Find where the given text appears and provide that cell's center as [x, y] coordinate. 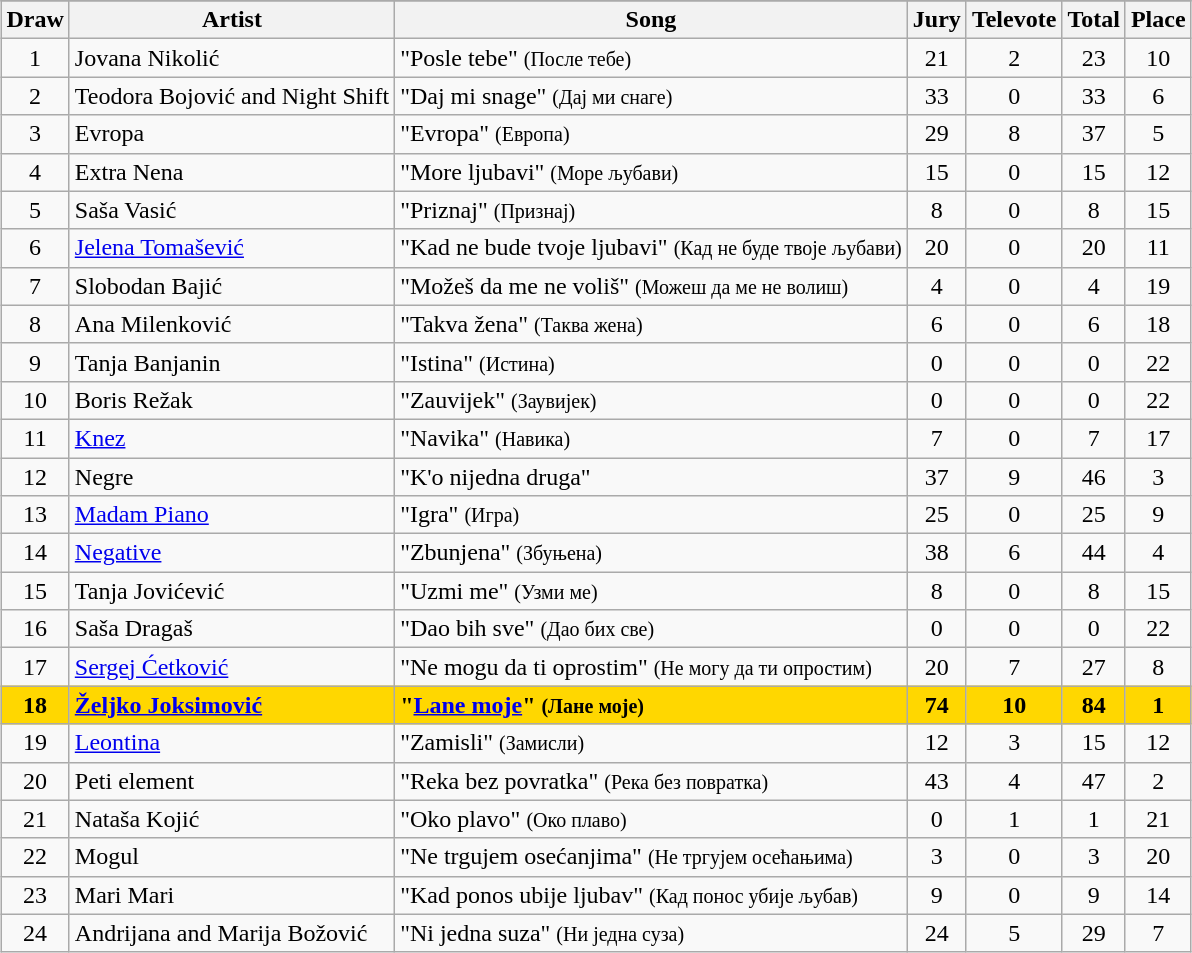
Madam Piano [232, 515]
Tanja Banjanin [232, 362]
Boris Režak [232, 400]
38 [936, 553]
"Možeš da me ne voliš" (Можеш да ме не волиш) [652, 286]
Artist [232, 20]
Mogul [232, 857]
"Igra" (Игра) [652, 515]
74 [936, 705]
Teodora Bojović and Night Shift [232, 96]
Knez [232, 438]
"More ljubavi" (Море љубави) [652, 172]
"Ni jedna suza" (Ни једна суза) [652, 933]
Tanja Jovićević [232, 591]
"Zbunjena" (Збуњена) [652, 553]
27 [1094, 667]
Draw [35, 20]
Mari Mari [232, 895]
"Kad ne bude tvoje ljubavi" (Кад не буде твоје љубави) [652, 248]
Total [1094, 20]
Peti element [232, 781]
"Takva žena" (Таква жена) [652, 324]
"Kad ponos ubije ljubav" (Кад понос убије љубав) [652, 895]
"Navika" (Навика) [652, 438]
"K'o nijedna druga" [652, 477]
Jelena Tomašević [232, 248]
"Zauvijek" (Заувијек) [652, 400]
"Uzmi me" (Узми ме) [652, 591]
"Ne trgujem osećanjima" (Не тргујем осећањима) [652, 857]
Televote [1014, 20]
Nataša Kojić [232, 819]
Željko Joksimović [232, 705]
Extra Nena [232, 172]
"Oko plavo" (Око плаво) [652, 819]
84 [1094, 705]
Saša Dragaš [232, 629]
Saša Vasić [232, 210]
"Evropa" (Европа) [652, 134]
Jovana Nikolić [232, 58]
43 [936, 781]
Slobodan Bajić [232, 286]
"Daj mi snage" (Дај ми снаге) [652, 96]
13 [35, 515]
"Posle tebe" (После тебе) [652, 58]
Jury [936, 20]
Song [652, 20]
Sergej Ćetković [232, 667]
"Ne mogu da ti oprostim" (Не могу да ти опростим) [652, 667]
47 [1094, 781]
44 [1094, 553]
Leontina [232, 743]
Negative [232, 553]
Evropa [232, 134]
Negre [232, 477]
46 [1094, 477]
Andrijana and Marija Božović [232, 933]
16 [35, 629]
"Priznaj" (Признај) [652, 210]
Ana Milenković [232, 324]
"Zamisli" (Замисли) [652, 743]
"Dao bih sve" (Дао бих све) [652, 629]
"Reka bez povratka" (Река без повратка) [652, 781]
Place [1158, 20]
"Istina" (Истина) [652, 362]
"Lane moje" (Лане моје) [652, 705]
